Capture the cell that displays the provided text and extract its (x, y) central coordinate. 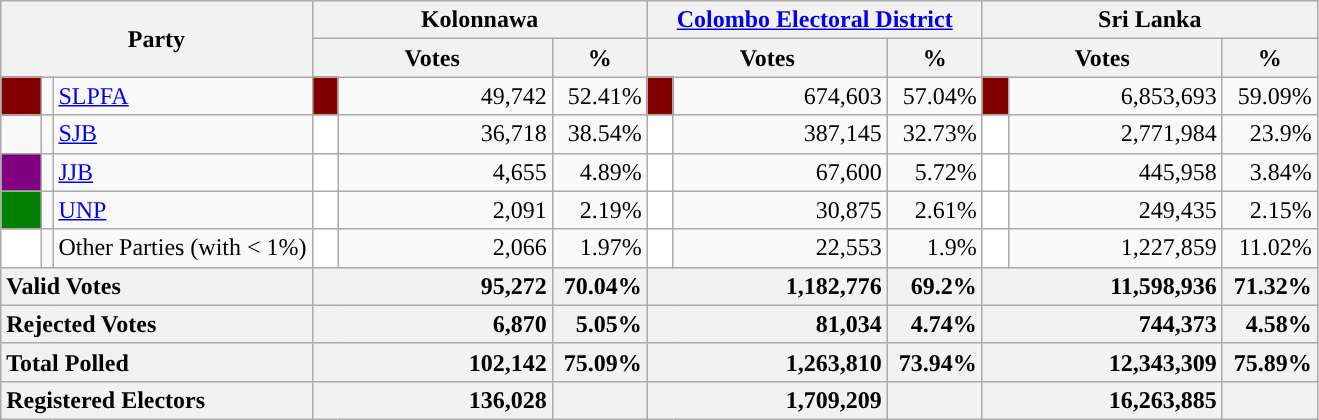
4.58% (1270, 324)
81,034 (767, 324)
1,263,810 (767, 362)
4.89% (600, 172)
2,066 (445, 248)
Rejected Votes (156, 324)
102,142 (432, 362)
Colombo Electoral District (814, 20)
6,853,693 (1115, 96)
Kolonnawa (480, 20)
249,435 (1115, 210)
744,373 (1102, 324)
1,182,776 (767, 286)
5.72% (934, 172)
SJB (182, 134)
Sri Lanka (1150, 20)
70.04% (600, 286)
57.04% (934, 96)
2,771,984 (1115, 134)
59.09% (1270, 96)
UNP (182, 210)
69.2% (934, 286)
12,343,309 (1102, 362)
6,870 (432, 324)
49,742 (445, 96)
Party (156, 39)
2.15% (1270, 210)
30,875 (780, 210)
445,958 (1115, 172)
4,655 (445, 172)
JJB (182, 172)
1.97% (600, 248)
3.84% (1270, 172)
1,227,859 (1115, 248)
36,718 (445, 134)
SLPFA (182, 96)
16,263,885 (1102, 400)
11,598,936 (1102, 286)
5.05% (600, 324)
73.94% (934, 362)
71.32% (1270, 286)
2.19% (600, 210)
38.54% (600, 134)
1,709,209 (767, 400)
67,600 (780, 172)
75.09% (600, 362)
52.41% (600, 96)
75.89% (1270, 362)
674,603 (780, 96)
136,028 (432, 400)
22,553 (780, 248)
11.02% (1270, 248)
2,091 (445, 210)
1.9% (934, 248)
Registered Electors (156, 400)
4.74% (934, 324)
23.9% (1270, 134)
32.73% (934, 134)
95,272 (432, 286)
Total Polled (156, 362)
Valid Votes (156, 286)
2.61% (934, 210)
Other Parties (with < 1%) (182, 248)
387,145 (780, 134)
